Pinpoint the cell where the given text exists, returning its (X, Y) midpoint coordinate. 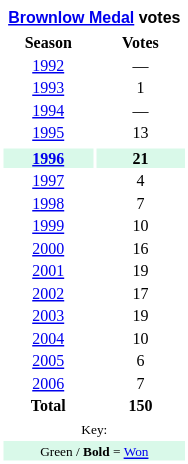
2000 (48, 248)
1996 (48, 158)
1992 (48, 66)
2003 (48, 316)
21 (140, 158)
1995 (48, 133)
Total (48, 406)
1997 (48, 181)
4 (140, 181)
13 (140, 133)
1 (140, 88)
2001 (48, 271)
2002 (48, 294)
17 (140, 294)
Brownlow Medal votes (94, 16)
Season (48, 43)
1993 (48, 88)
1999 (48, 226)
1998 (48, 204)
150 (140, 406)
2006 (48, 384)
2004 (48, 338)
Key: (94, 428)
2005 (48, 361)
Votes (140, 43)
1994 (48, 110)
6 (140, 361)
Green / Bold = Won (94, 451)
16 (140, 248)
